From the cell containing the given text, extract its center point as (x, y) coordinate. 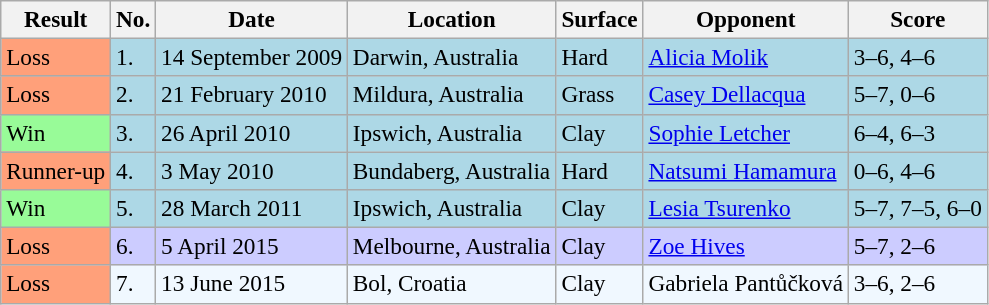
5 April 2015 (252, 246)
13 June 2015 (252, 284)
Location (452, 19)
3. (134, 133)
5–7, 7–5, 6–0 (918, 208)
Casey Dellacqua (746, 95)
Gabriela Pantůčková (746, 284)
Date (252, 19)
2. (134, 95)
0–6, 4–6 (918, 170)
1. (134, 57)
Bol, Croatia (452, 284)
26 April 2010 (252, 133)
Score (918, 19)
5–7, 2–6 (918, 246)
Darwin, Australia (452, 57)
Melbourne, Australia (452, 246)
Surface (600, 19)
6. (134, 246)
Alicia Molik (746, 57)
6–4, 6–3 (918, 133)
4. (134, 170)
3 May 2010 (252, 170)
Natsumi Hamamura (746, 170)
21 February 2010 (252, 95)
No. (134, 19)
5. (134, 208)
Grass (600, 95)
3–6, 4–6 (918, 57)
Runner-up (56, 170)
14 September 2009 (252, 57)
5–7, 0–6 (918, 95)
Zoe Hives (746, 246)
Bundaberg, Australia (452, 170)
28 March 2011 (252, 208)
Sophie Letcher (746, 133)
Opponent (746, 19)
7. (134, 284)
Lesia Tsurenko (746, 208)
Mildura, Australia (452, 95)
Result (56, 19)
3–6, 2–6 (918, 284)
